Identify which cell holds the provided text, then report its (X, Y) central coordinate. 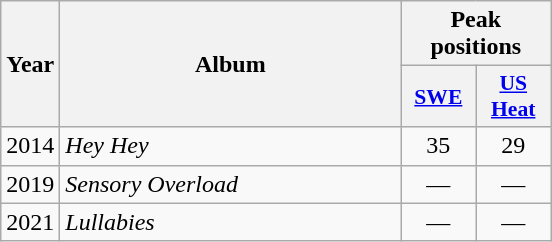
Sensory Overload (230, 184)
Year (30, 64)
2019 (30, 184)
Hey Hey (230, 146)
2014 (30, 146)
2021 (30, 222)
29 (514, 146)
Album (230, 64)
US Heat (514, 96)
35 (438, 146)
Lullabies (230, 222)
SWE (438, 96)
Peak positions (476, 34)
